For the text-containing cell, return its midpoint in (x, y) coordinate format. 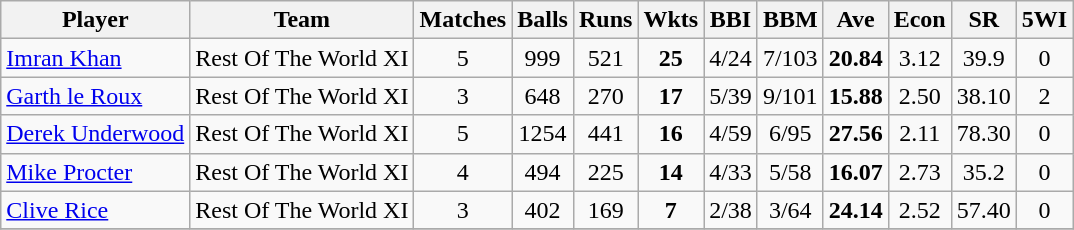
3/64 (790, 210)
Runs (605, 20)
Player (96, 20)
3.12 (920, 58)
1254 (543, 134)
7/103 (790, 58)
Clive Rice (96, 210)
17 (671, 96)
16.07 (856, 172)
39.9 (984, 58)
SR (984, 20)
169 (605, 210)
Ave (856, 20)
494 (543, 172)
4/33 (731, 172)
38.10 (984, 96)
20.84 (856, 58)
402 (543, 210)
57.40 (984, 210)
Mike Procter (96, 172)
2.11 (920, 134)
2.50 (920, 96)
Team (302, 20)
Econ (920, 20)
BBM (790, 20)
441 (605, 134)
Imran Khan (96, 58)
5/58 (790, 172)
Derek Underwood (96, 134)
7 (671, 210)
4/59 (731, 134)
648 (543, 96)
78.30 (984, 134)
2/38 (731, 210)
2 (1044, 96)
5WI (1044, 20)
2.73 (920, 172)
4 (463, 172)
Matches (463, 20)
Wkts (671, 20)
BBI (731, 20)
225 (605, 172)
270 (605, 96)
9/101 (790, 96)
4/24 (731, 58)
Garth le Roux (96, 96)
Balls (543, 20)
14 (671, 172)
35.2 (984, 172)
999 (543, 58)
16 (671, 134)
6/95 (790, 134)
24.14 (856, 210)
521 (605, 58)
15.88 (856, 96)
5/39 (731, 96)
2.52 (920, 210)
25 (671, 58)
27.56 (856, 134)
